Locate the cell with the specified text and output its [X, Y] center coordinate. 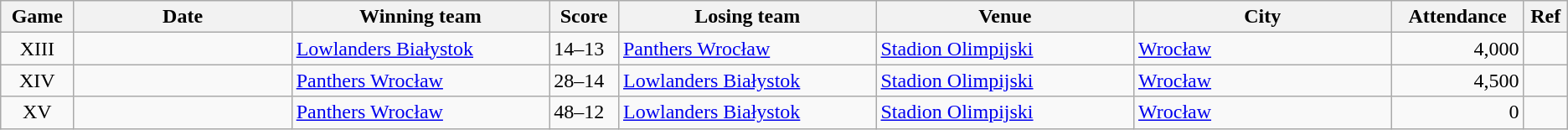
Game [37, 17]
Winning team [420, 17]
4,500 [1457, 81]
4,000 [1457, 49]
28–14 [585, 81]
City [1263, 17]
14–13 [585, 49]
0 [1457, 112]
Venue [1005, 17]
XIV [37, 81]
Date [183, 17]
XIII [37, 49]
Ref [1545, 17]
48–12 [585, 112]
Attendance [1457, 17]
XV [37, 112]
Losing team [747, 17]
Score [585, 17]
